Return the (X, Y) coordinate for the center point of the cell that contains the specified text.  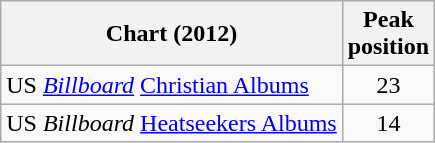
23 (388, 85)
Chart (2012) (172, 34)
US Billboard Heatseekers Albums (172, 123)
US Billboard Christian Albums (172, 85)
Peakposition (388, 34)
14 (388, 123)
